Search for the cell housing the specified text and yield its [x, y] center coordinate. 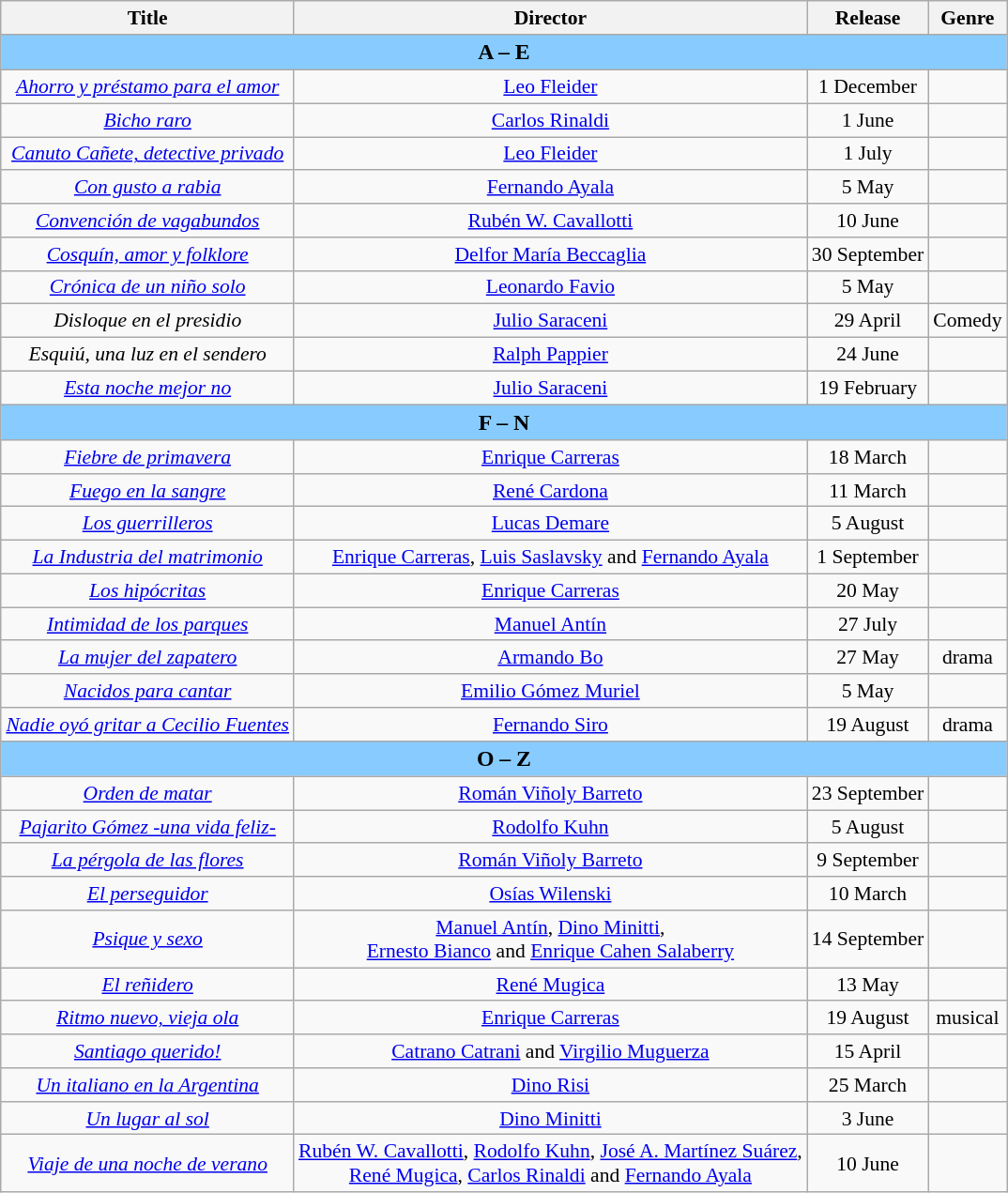
Manuel Antín, Dino Minitti,Ernesto Bianco and Enrique Cahen Salaberry [550, 939]
Disloque en el presidio [147, 321]
La Industria del matrimonio [147, 558]
A – E [503, 53]
musical [967, 1018]
9 September [867, 861]
10 March [867, 894]
24 June [867, 355]
René Mugica [550, 985]
19 February [867, 388]
Manuel Antín [550, 624]
Comedy [967, 321]
Armando Bo [550, 658]
3 June [867, 1119]
27 July [867, 624]
Cosquín, amor y folklore [147, 254]
Convención de vagabundos [147, 221]
El reñidero [147, 985]
Delfor María Beccaglia [550, 254]
20 May [867, 590]
25 March [867, 1085]
1 June [867, 120]
1 December [867, 87]
18 March [867, 457]
Intimidad de los parques [147, 624]
1 September [867, 558]
F – N [503, 422]
Dino Risi [550, 1085]
Director [550, 18]
Nadie oyó gritar a Cecilio Fuentes [147, 725]
Un lugar al sol [147, 1119]
La mujer del zapatero [147, 658]
Fuego en la sangre [147, 491]
Fernando Siro [550, 725]
14 September [867, 939]
Fiebre de primavera [147, 457]
Los hipócritas [147, 590]
27 May [867, 658]
Un italiano en la Argentina [147, 1085]
Psique y sexo [147, 939]
Title [147, 18]
Rodolfo Kuhn [550, 827]
1 July [867, 154]
Enrique Carreras, Luis Saslavsky and Fernando Ayala [550, 558]
Esta noche mejor no [147, 388]
Rubén W. Cavallotti [550, 221]
Crónica de un niño solo [147, 287]
Catrano Catrani and Virgilio Muguerza [550, 1051]
Emilio Gómez Muriel [550, 691]
Ahorro y préstamo para el amor [147, 87]
Osías Wilenski [550, 894]
11 March [867, 491]
Ritmo nuevo, vieja ola [147, 1018]
Los guerrilleros [147, 524]
Santiago querido! [147, 1051]
Orden de matar [147, 794]
Viaje de una noche de verano [147, 1164]
15 April [867, 1051]
Carlos Rinaldi [550, 120]
30 September [867, 254]
René Cardona [550, 491]
Nacidos para cantar [147, 691]
La pérgola de las flores [147, 861]
Con gusto a rabia [147, 188]
Canuto Cañete, detective privado [147, 154]
El perseguidor [147, 894]
Ralph Pappier [550, 355]
Lucas Demare [550, 524]
Release [867, 18]
Dino Minitti [550, 1119]
Rubén W. Cavallotti, Rodolfo Kuhn, José A. Martínez Suárez, René Mugica, Carlos Rinaldi and Fernando Ayala [550, 1164]
Fernando Ayala [550, 188]
Esquiú, una luz en el sendero [147, 355]
29 April [867, 321]
23 September [867, 794]
13 May [867, 985]
Bicho raro [147, 120]
Genre [967, 18]
Pajarito Gómez -una vida feliz- [147, 827]
O – Z [503, 759]
Leonardo Favio [550, 287]
